Find where the given text appears and provide that cell's center as (x, y) coordinate. 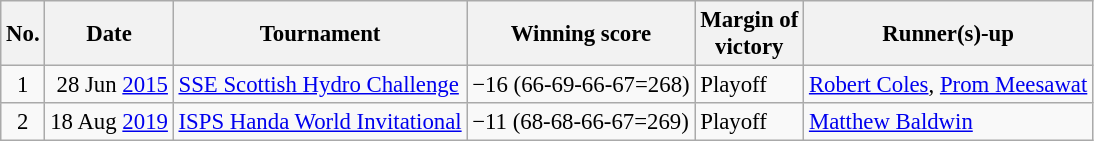
Winning score (581, 34)
Matthew Baldwin (948, 122)
−11 (68-68-66-67=269) (581, 122)
1 (23, 85)
−16 (66-69-66-67=268) (581, 85)
2 (23, 122)
28 Jun 2015 (109, 85)
SSE Scottish Hydro Challenge (320, 85)
No. (23, 34)
18 Aug 2019 (109, 122)
Tournament (320, 34)
Runner(s)-up (948, 34)
Robert Coles, Prom Meesawat (948, 85)
Date (109, 34)
ISPS Handa World Invitational (320, 122)
Margin ofvictory (750, 34)
